Pinpoint the cell where the given text exists, returning its [X, Y] midpoint coordinate. 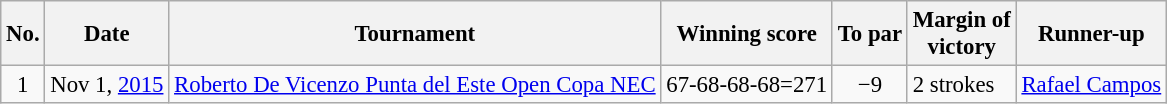
Nov 1, 2015 [107, 85]
Roberto De Vicenzo Punta del Este Open Copa NEC [415, 85]
Tournament [415, 34]
2 strokes [962, 85]
No. [23, 34]
Runner-up [1091, 34]
Winning score [747, 34]
Date [107, 34]
Rafael Campos [1091, 85]
To par [870, 34]
1 [23, 85]
67-68-68-68=271 [747, 85]
Margin ofvictory [962, 34]
−9 [870, 85]
